Pinpoint the cell where the given text exists, returning its [x, y] midpoint coordinate. 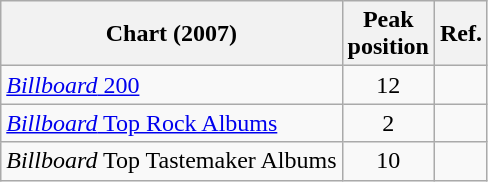
Ref. [460, 34]
Billboard Top Rock Albums [172, 123]
Chart (2007) [172, 34]
10 [388, 161]
Billboard Top Tastemaker Albums [172, 161]
Peakposition [388, 34]
12 [388, 85]
2 [388, 123]
Billboard 200 [172, 85]
